Return the (x, y) coordinate for the center point of the cell that contains the specified text.  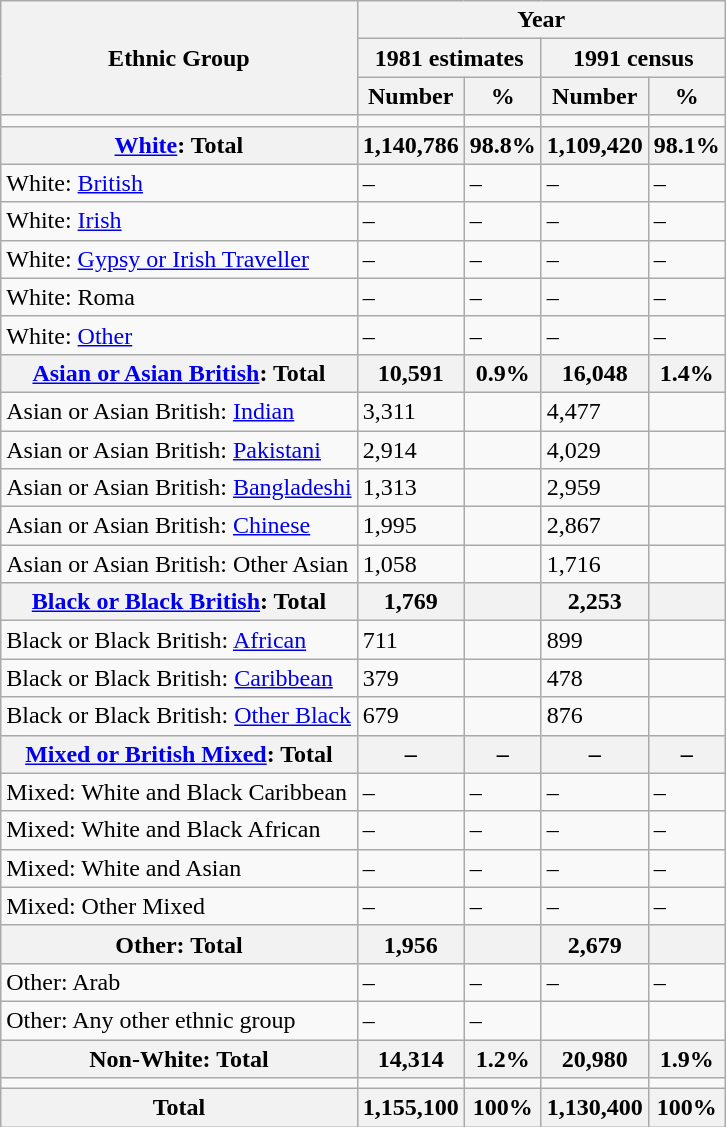
711 (410, 640)
Other: Total (179, 944)
14,314 (410, 1059)
White: Roma (179, 297)
20,980 (594, 1059)
1,058 (410, 564)
876 (594, 716)
10,591 (410, 373)
679 (410, 716)
4,477 (594, 411)
1,956 (410, 944)
1991 census (633, 58)
1.9% (686, 1059)
Mixed: Other Mixed (179, 906)
379 (410, 678)
2,679 (594, 944)
Mixed: White and Black African (179, 830)
899 (594, 640)
Mixed: White and Asian (179, 868)
Asian or Asian British: Indian (179, 411)
1.2% (502, 1059)
1,130,400 (594, 1108)
Black or Black British: African (179, 640)
1,769 (410, 602)
478 (594, 678)
Black or Black British: Other Black (179, 716)
1981 estimates (449, 58)
1,313 (410, 488)
1,155,100 (410, 1108)
Black or Black British: Total (179, 602)
2,959 (594, 488)
2,867 (594, 526)
1,995 (410, 526)
Non-White: Total (179, 1059)
Asian or Asian British: Chinese (179, 526)
Asian or Asian British: Total (179, 373)
White: British (179, 183)
Ethnic Group (179, 58)
Mixed: White and Black Caribbean (179, 792)
Mixed or British Mixed: Total (179, 754)
White: Total (179, 145)
Other: Arab (179, 982)
2,253 (594, 602)
0.9% (502, 373)
White: Gypsy or Irish Traveller (179, 259)
1,716 (594, 564)
2,914 (410, 449)
White: Irish (179, 221)
1.4% (686, 373)
98.1% (686, 145)
White: Other (179, 335)
Asian or Asian British: Other Asian (179, 564)
Total (179, 1108)
98.8% (502, 145)
3,311 (410, 411)
Year (541, 20)
4,029 (594, 449)
Asian or Asian British: Bangladeshi (179, 488)
Asian or Asian British: Pakistani (179, 449)
1,140,786 (410, 145)
Black or Black British: Caribbean (179, 678)
16,048 (594, 373)
1,109,420 (594, 145)
Other: Any other ethnic group (179, 1020)
